Detect which cell encompasses the target text, then output its (X, Y) center coordinate. 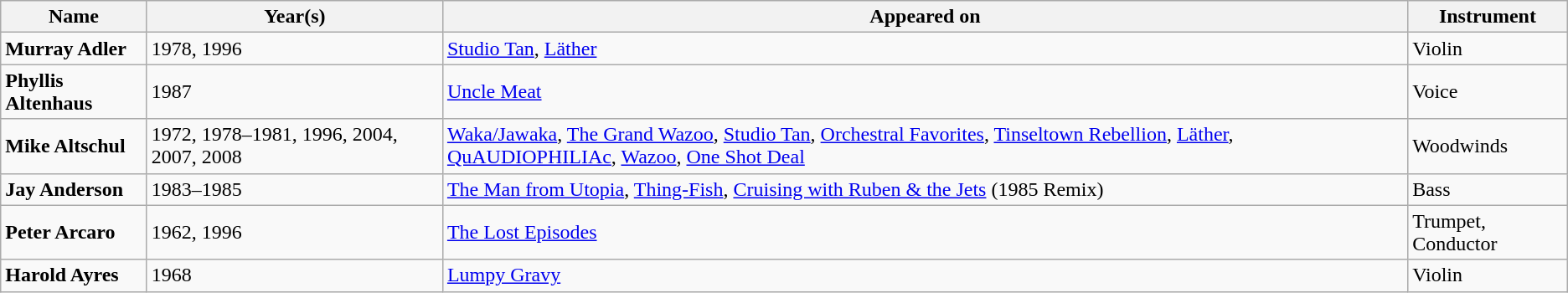
Mike Altschul (74, 146)
The Lost Episodes (925, 233)
1962, 1996 (295, 233)
Uncle Meat (925, 92)
1978, 1996 (295, 49)
Peter Arcaro (74, 233)
Name (74, 17)
Harold Ayres (74, 275)
Year(s) (295, 17)
Jay Anderson (74, 189)
Trumpet, Conductor (1488, 233)
Studio Tan, Läther (925, 49)
Woodwinds (1488, 146)
1972, 1978–1981, 1996, 2004, 2007, 2008 (295, 146)
Voice (1488, 92)
Lumpy Gravy (925, 275)
Murray Adler (74, 49)
The Man from Utopia, Thing-Fish, Cruising with Ruben & the Jets (1985 Remix) (925, 189)
1968 (295, 275)
Appeared on (925, 17)
Bass (1488, 189)
Instrument (1488, 17)
Phyllis Altenhaus (74, 92)
1987 (295, 92)
1983–1985 (295, 189)
Waka/Jawaka, The Grand Wazoo, Studio Tan, Orchestral Favorites, Tinseltown Rebellion, Läther, QuAUDIOPHILIAc, Wazoo, One Shot Deal (925, 146)
